Locate the cell with the specified text and output its (x, y) center coordinate. 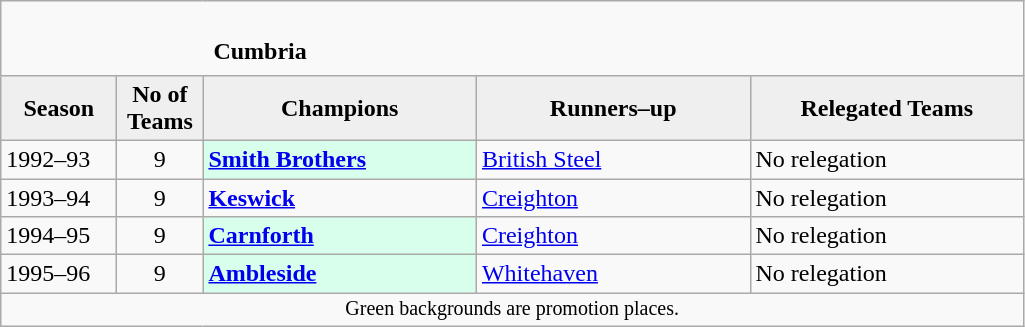
Whitehaven (613, 274)
Champions (340, 108)
Relegated Teams (887, 108)
No of Teams (160, 108)
Season (59, 108)
1994–95 (59, 236)
Green backgrounds are promotion places. (512, 310)
Runners–up (613, 108)
Ambleside (340, 274)
1995–96 (59, 274)
Smith Brothers (340, 159)
Keswick (340, 197)
1992–93 (59, 159)
British Steel (613, 159)
Carnforth (340, 236)
1993–94 (59, 197)
